Locate the cell with the specified text and output its (X, Y) center coordinate. 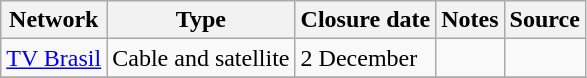
Closure date (366, 20)
Source (544, 20)
Cable and satellite (201, 58)
Notes (470, 20)
2 December (366, 58)
TV Brasil (54, 58)
Type (201, 20)
Network (54, 20)
